Locate the cell with the specified text and output its (x, y) center coordinate. 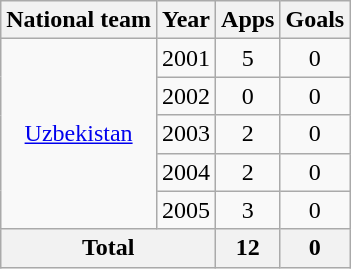
2002 (186, 96)
Uzbekistan (79, 134)
Year (186, 20)
2001 (186, 58)
2005 (186, 210)
2004 (186, 172)
5 (248, 58)
Goals (315, 20)
National team (79, 20)
Apps (248, 20)
3 (248, 210)
Total (108, 248)
2003 (186, 134)
12 (248, 248)
